Search for the cell housing the specified text and yield its [X, Y] center coordinate. 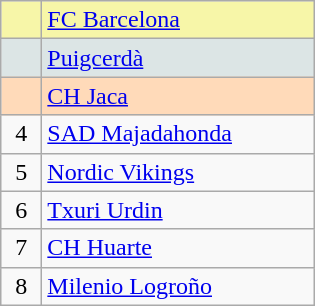
7 [22, 248]
Puigcerdà [178, 58]
4 [22, 134]
6 [22, 210]
5 [22, 172]
Txuri Urdin [178, 210]
SAD Majadahonda [178, 134]
CH Huarte [178, 248]
FC Barcelona [178, 20]
CH Jaca [178, 96]
Milenio Logroño [178, 286]
Nordic Vikings [178, 172]
8 [22, 286]
